Provide the [x, y] coordinate of the cell's center where the given text is located.  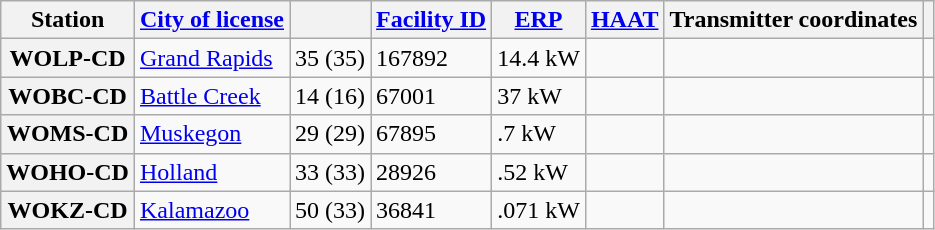
167892 [432, 58]
ERP [539, 20]
33 (33) [330, 172]
Facility ID [432, 20]
Transmitter coordinates [794, 20]
Holland [212, 172]
Grand Rapids [212, 58]
67001 [432, 96]
28926 [432, 172]
14 (16) [330, 96]
.071 kW [539, 210]
HAAT [624, 20]
.7 kW [539, 134]
WOKZ-CD [68, 210]
36841 [432, 210]
50 (33) [330, 210]
29 (29) [330, 134]
Station [68, 20]
WOLP-CD [68, 58]
WOHO-CD [68, 172]
.52 kW [539, 172]
Kalamazoo [212, 210]
WOMS-CD [68, 134]
14.4 kW [539, 58]
City of license [212, 20]
35 (35) [330, 58]
WOBC-CD [68, 96]
Muskegon [212, 134]
Battle Creek [212, 96]
37 kW [539, 96]
67895 [432, 134]
